Detect which cell encompasses the target text, then output its (X, Y) center coordinate. 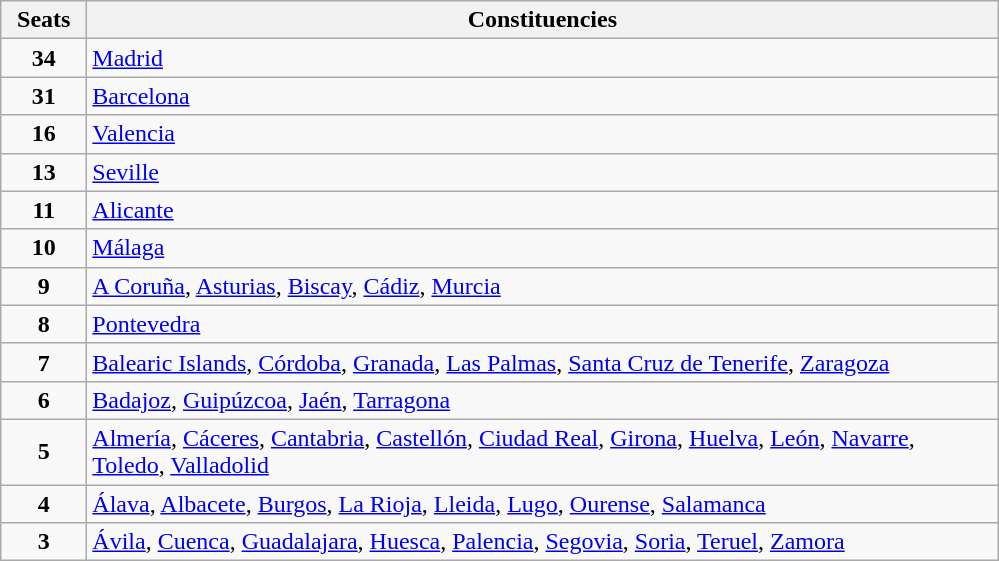
A Coruña, Asturias, Biscay, Cádiz, Murcia (542, 286)
7 (44, 362)
6 (44, 400)
Alicante (542, 210)
3 (44, 542)
4 (44, 503)
Valencia (542, 134)
9 (44, 286)
Almería, Cáceres, Cantabria, Castellón, Ciudad Real, Girona, Huelva, León, Navarre, Toledo, Valladolid (542, 452)
Pontevedra (542, 324)
Málaga (542, 248)
Madrid (542, 58)
10 (44, 248)
Badajoz, Guipúzcoa, Jaén, Tarragona (542, 400)
Barcelona (542, 96)
Seats (44, 20)
Constituencies (542, 20)
11 (44, 210)
31 (44, 96)
Balearic Islands, Córdoba, Granada, Las Palmas, Santa Cruz de Tenerife, Zaragoza (542, 362)
Álava, Albacete, Burgos, La Rioja, Lleida, Lugo, Ourense, Salamanca (542, 503)
34 (44, 58)
Seville (542, 172)
13 (44, 172)
5 (44, 452)
Ávila, Cuenca, Guadalajara, Huesca, Palencia, Segovia, Soria, Teruel, Zamora (542, 542)
16 (44, 134)
8 (44, 324)
